Return the [X, Y] coordinate for the center point of the cell that contains the specified text.  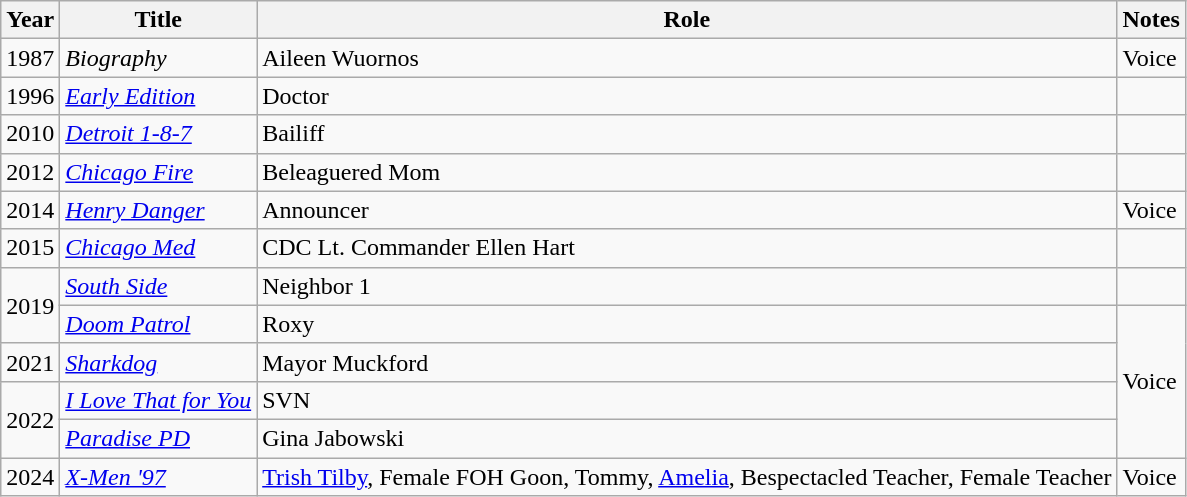
Year [30, 20]
Trish Tilby, Female FOH Goon, Tommy, Amelia, Bespectacled Teacher, Female Teacher [687, 477]
Sharkdog [158, 362]
South Side [158, 286]
X-Men '97 [158, 477]
Doctor [687, 96]
Roxy [687, 324]
Doom Patrol [158, 324]
Role [687, 20]
Mayor Muckford [687, 362]
2022 [30, 419]
Chicago Fire [158, 172]
Biography [158, 58]
Paradise PD [158, 438]
I Love That for You [158, 400]
Chicago Med [158, 248]
Henry Danger [158, 210]
Early Edition [158, 96]
Beleaguered Mom [687, 172]
1996 [30, 96]
2010 [30, 134]
Aileen Wuornos [687, 58]
Gina Jabowski [687, 438]
Title [158, 20]
2015 [30, 248]
2019 [30, 305]
2024 [30, 477]
2014 [30, 210]
CDC Lt. Commander Ellen Hart [687, 248]
Notes [1151, 20]
Announcer [687, 210]
Neighbor 1 [687, 286]
Bailiff [687, 134]
SVN [687, 400]
2021 [30, 362]
2012 [30, 172]
1987 [30, 58]
Detroit 1-8-7 [158, 134]
